Return [x, y] of the center of cell containing provided text 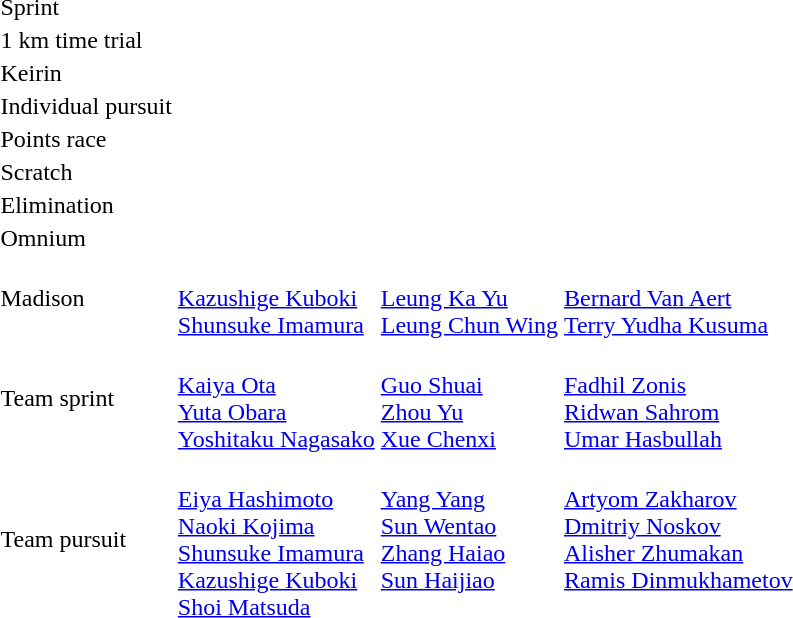
Guo ShuaiZhou YuXue Chenxi [469, 398]
Leung Ka YuLeung Chun Wing [469, 298]
Kazushige KubokiShunsuke Imamura [276, 298]
Kaiya OtaYuta ObaraYoshitaku Nagasako [276, 398]
